Provide the (X, Y) coordinate of the cell's center where the given text is located.  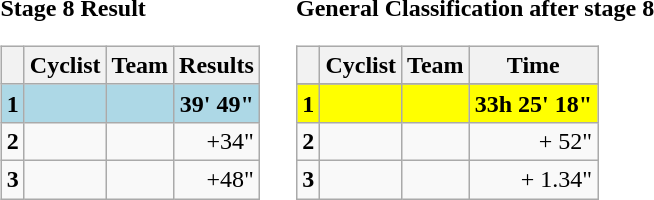
+ 1.34" (533, 179)
39' 49" (217, 103)
+34" (217, 141)
+ 52" (533, 141)
33h 25' 18" (533, 103)
+48" (217, 179)
Time (533, 65)
Results (217, 65)
